For the text-containing cell, return its midpoint in (x, y) coordinate format. 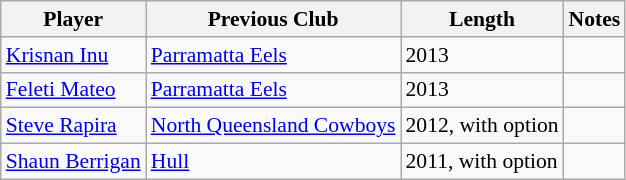
Feleti Mateo (74, 90)
2012, with option (482, 126)
2011, with option (482, 162)
Player (74, 19)
Length (482, 19)
Shaun Berrigan (74, 162)
Krisnan Inu (74, 55)
Hull (274, 162)
North Queensland Cowboys (274, 126)
Notes (595, 19)
Previous Club (274, 19)
Steve Rapira (74, 126)
